From the cell containing the given text, extract its center point as (X, Y) coordinate. 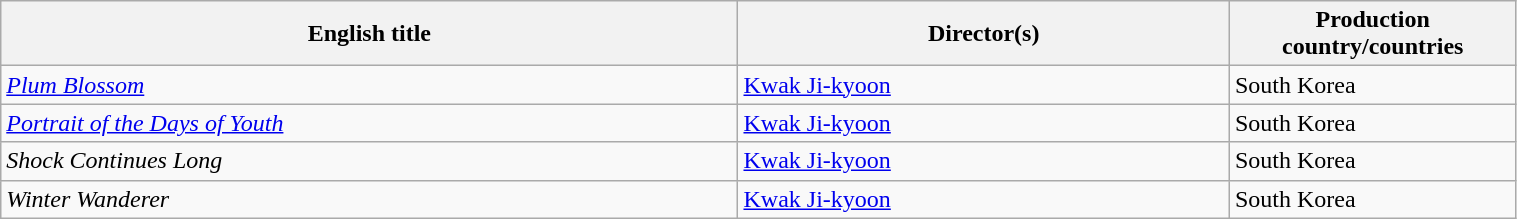
Production country/countries (1372, 34)
English title (370, 34)
Plum Blossom (370, 85)
Winter Wanderer (370, 199)
Director(s) (984, 34)
Shock Continues Long (370, 161)
Portrait of the Days of Youth (370, 123)
